Determine the (x, y) coordinate at the center of the cell enclosing the given text.  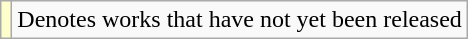
Denotes works that have not yet been released (240, 20)
